For the text-containing cell, return its midpoint in [x, y] coordinate format. 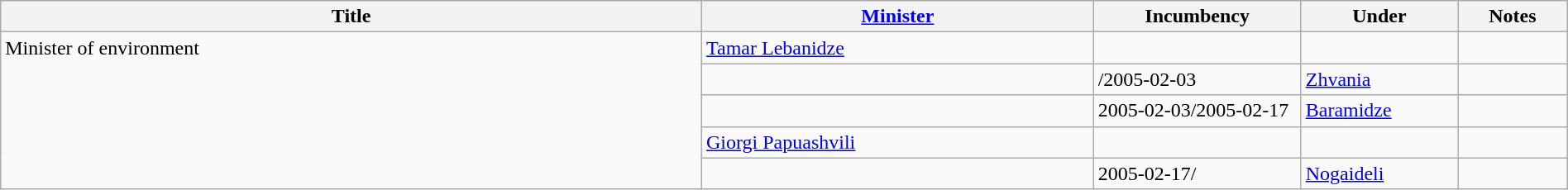
Baramidze [1379, 111]
Title [351, 17]
/2005-02-03 [1198, 79]
Minister [898, 17]
2005-02-03/2005-02-17 [1198, 111]
Zhvania [1379, 79]
Tamar Lebanidze [898, 48]
Minister of environment [351, 111]
2005-02-17/ [1198, 173]
Nogaideli [1379, 173]
Giorgi Papuashvili [898, 142]
Notes [1513, 17]
Under [1379, 17]
Incumbency [1198, 17]
